Output the (x, y) coordinate of the center of the cell containing the given text.  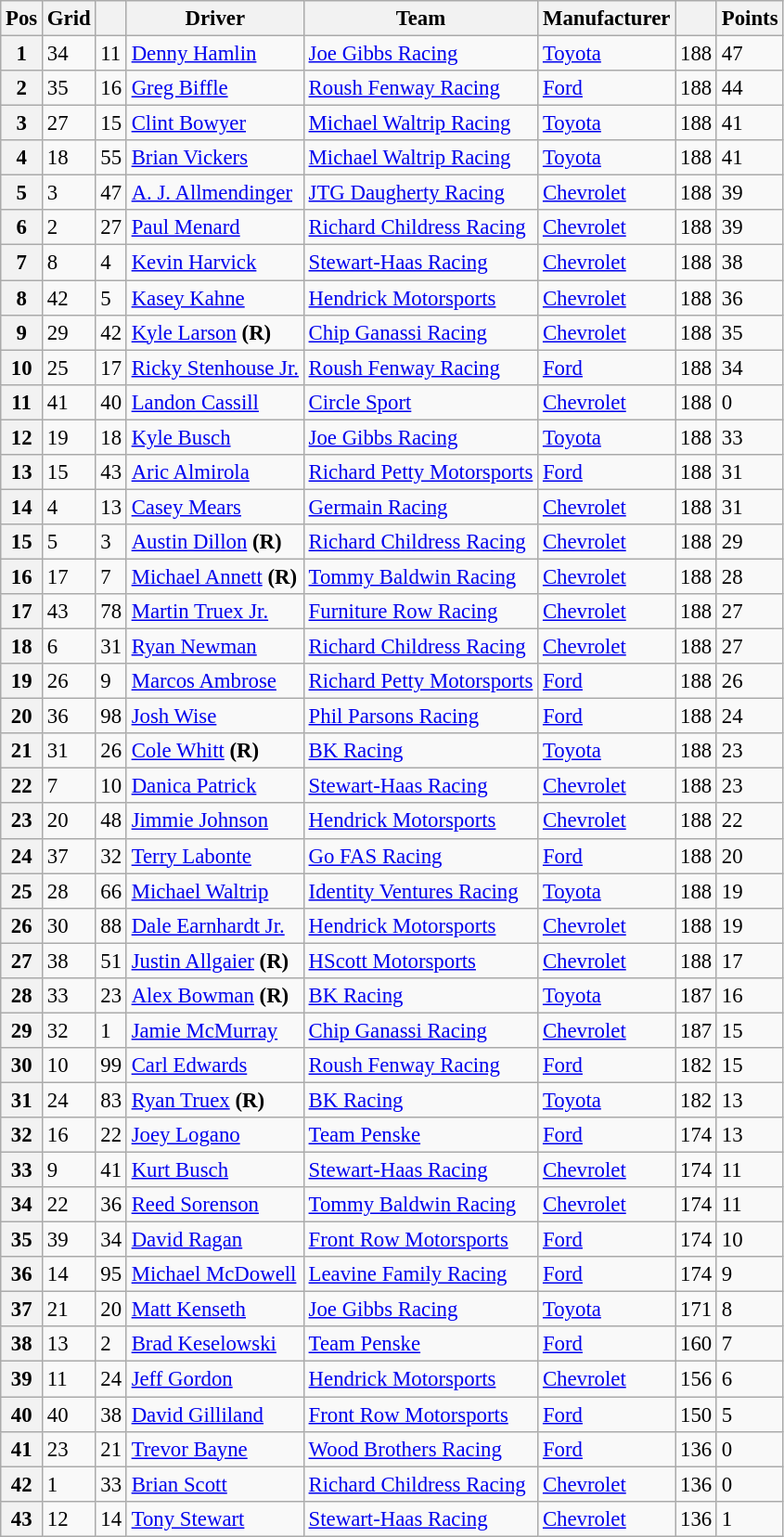
Danica Patrick (215, 786)
160 (696, 1345)
Michael Waltrip (215, 891)
Ryan Newman (215, 647)
98 (111, 717)
A. J. Allmendinger (215, 193)
95 (111, 1274)
Kurt Busch (215, 1170)
Ryan Truex (R) (215, 1100)
Michael Annett (R) (215, 576)
171 (696, 1310)
Joey Logano (215, 1135)
Brad Keselowski (215, 1345)
48 (111, 821)
Dale Earnhardt Jr. (215, 925)
55 (111, 158)
Kyle Busch (215, 437)
Casey Mears (215, 507)
Matt Kenseth (215, 1310)
Greg Biffle (215, 88)
Furniture Row Racing (420, 612)
HScott Motorsports (420, 961)
Manufacturer (607, 19)
Kyle Larson (R) (215, 332)
150 (696, 1414)
Ricky Stenhouse Jr. (215, 368)
Brian Scott (215, 1484)
Cole Whitt (R) (215, 751)
Terry Labonte (215, 856)
Pos (22, 19)
Landon Cassill (215, 402)
Alex Bowman (R) (215, 996)
Martin Truex Jr. (215, 612)
Carl Edwards (215, 1066)
Marcos Ambrose (215, 681)
Josh Wise (215, 717)
David Ragan (215, 1240)
88 (111, 925)
99 (111, 1066)
Germain Racing (420, 507)
Aric Almirola (215, 472)
Leavine Family Racing (420, 1274)
JTG Daugherty Racing (420, 193)
Team (420, 19)
Jeff Gordon (215, 1379)
Go FAS Racing (420, 856)
51 (111, 961)
Paul Menard (215, 227)
Kasey Kahne (215, 298)
Points (750, 19)
Jimmie Johnson (215, 821)
66 (111, 891)
Trevor Bayne (215, 1449)
Driver (215, 19)
Reed Sorenson (215, 1205)
44 (750, 88)
Wood Brothers Racing (420, 1449)
Brian Vickers (215, 158)
Justin Allgaier (R) (215, 961)
David Gilliland (215, 1414)
Denny Hamlin (215, 54)
Phil Parsons Racing (420, 717)
83 (111, 1100)
Tony Stewart (215, 1518)
Jamie McMurray (215, 1030)
Michael McDowell (215, 1274)
Kevin Harvick (215, 263)
156 (696, 1379)
Identity Ventures Racing (420, 891)
Austin Dillon (R) (215, 542)
Circle Sport (420, 402)
78 (111, 612)
Clint Bowyer (215, 123)
Grid (69, 19)
